Return the [x, y] coordinate for the center point of the cell that contains the specified text.  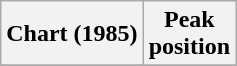
Chart (1985) [72, 34]
Peakposition [189, 34]
